Pinpoint the cell where the given text exists, returning its [x, y] midpoint coordinate. 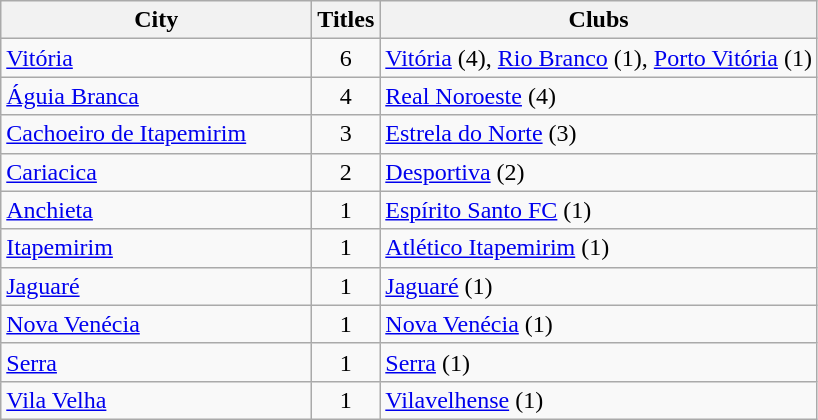
Estrela do Norte (3) [599, 134]
3 [346, 134]
Serra (1) [599, 362]
Cariacica [156, 172]
Titles [346, 20]
Anchieta [156, 210]
Vila Velha [156, 400]
Vitória [156, 58]
Clubs [599, 20]
Nova Venécia [156, 324]
Serra [156, 362]
Real Noroeste (4) [599, 96]
Espírito Santo FC (1) [599, 210]
Itapemirim [156, 248]
Nova Venécia (1) [599, 324]
Jaguaré (1) [599, 286]
Desportiva (2) [599, 172]
City [156, 20]
Atlético Itapemirim (1) [599, 248]
Cachoeiro de Itapemirim [156, 134]
6 [346, 58]
Águia Branca [156, 96]
4 [346, 96]
Jaguaré [156, 286]
Vilavelhense (1) [599, 400]
2 [346, 172]
Vitória (4), Rio Branco (1), Porto Vitória (1) [599, 58]
